Locate the cell with the specified text and output its [x, y] center coordinate. 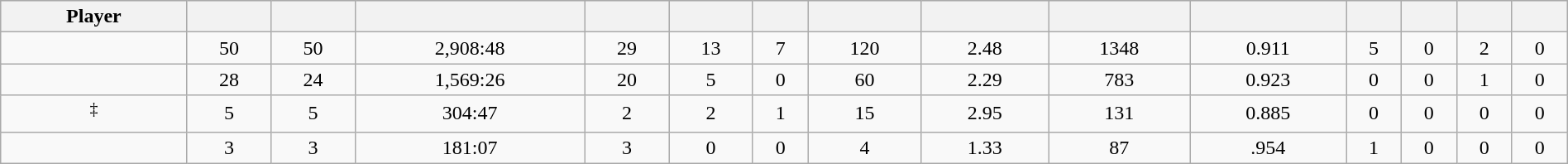
1348 [1120, 48]
28 [229, 80]
24 [313, 80]
2.29 [985, 80]
120 [864, 48]
131 [1120, 114]
13 [711, 48]
15 [864, 114]
0.885 [1269, 114]
29 [627, 48]
Player [94, 17]
783 [1120, 80]
20 [627, 80]
60 [864, 80]
304:47 [470, 114]
1,569:26 [470, 80]
181:07 [470, 147]
0.911 [1269, 48]
7 [781, 48]
.954 [1269, 147]
2,908:48 [470, 48]
1.33 [985, 147]
0.923 [1269, 80]
4 [864, 147]
2.95 [985, 114]
87 [1120, 147]
‡ [94, 114]
2.48 [985, 48]
